Capture the cell that displays the provided text and extract its (x, y) central coordinate. 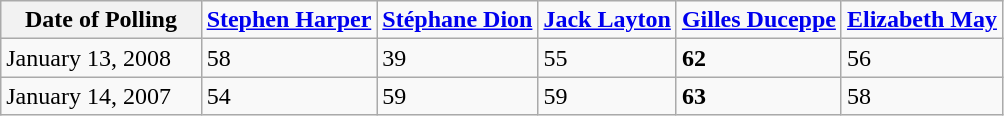
January 13, 2008 (101, 58)
54 (289, 96)
Jack Layton (607, 20)
56 (922, 58)
Stephen Harper (289, 20)
62 (758, 58)
January 14, 2007 (101, 96)
Stéphane Dion (458, 20)
55 (607, 58)
39 (458, 58)
Gilles Duceppe (758, 20)
Date of Polling (101, 20)
63 (758, 96)
Elizabeth May (922, 20)
